For the text-containing cell, return its midpoint in [X, Y] coordinate format. 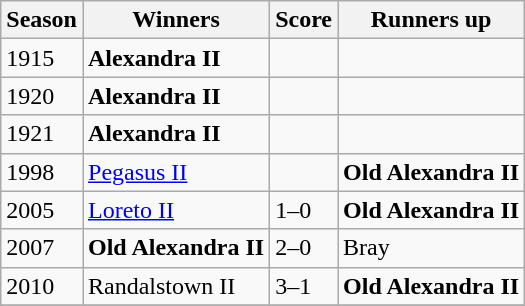
2007 [42, 248]
Randalstown II [176, 286]
Loreto II [176, 210]
1–0 [304, 210]
Bray [432, 248]
Score [304, 20]
1920 [42, 96]
2–0 [304, 248]
3–1 [304, 286]
1921 [42, 134]
Pegasus II [176, 172]
2005 [42, 210]
Winners [176, 20]
Runners up [432, 20]
1915 [42, 58]
Season [42, 20]
1998 [42, 172]
2010 [42, 286]
